Determine the [x, y] coordinate at the center of the cell enclosing the given text.  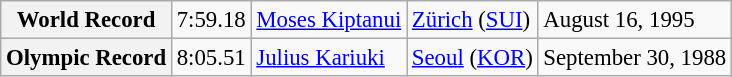
Seoul (KOR) [473, 58]
Olympic Record [86, 58]
August 16, 1995 [634, 20]
Moses Kiptanui [329, 20]
8:05.51 [211, 58]
World Record [86, 20]
Zürich (SUI) [473, 20]
7:59.18 [211, 20]
Julius Kariuki [329, 58]
September 30, 1988 [634, 58]
